Return [x, y] of the center of cell containing provided text 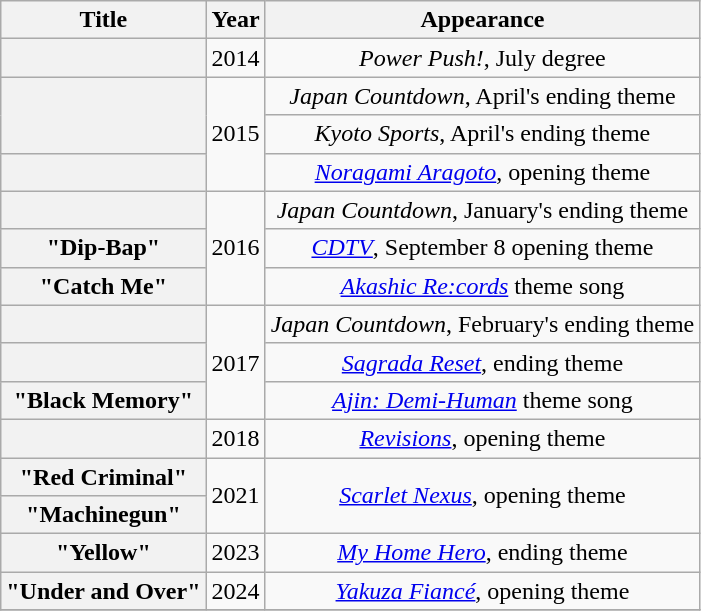
"Machinegun" [104, 515]
Noragami Aragoto, opening theme [482, 172]
"Dip-Bap" [104, 248]
Yakuza Fiancé, opening theme [482, 591]
Scarlet Nexus, opening theme [482, 496]
Akashic Re:cords theme song [482, 286]
Year [236, 20]
2017 [236, 362]
Japan Countdown, February's ending theme [482, 324]
My Home Hero, ending theme [482, 553]
2015 [236, 134]
2016 [236, 248]
Ajin: Demi-Human theme song [482, 400]
"Yellow" [104, 553]
2021 [236, 496]
"Under and Over" [104, 591]
Title [104, 20]
2014 [236, 58]
Power Push!, July degree [482, 58]
"Black Memory" [104, 400]
"Catch Me" [104, 286]
Japan Countdown, January's ending theme [482, 210]
Appearance [482, 20]
Kyoto Sports, April's ending theme [482, 134]
CDTV, September 8 opening theme [482, 248]
2018 [236, 438]
Japan Countdown, April's ending theme [482, 96]
Revisions, opening theme [482, 438]
2023 [236, 553]
2024 [236, 591]
"Red Criminal" [104, 477]
Sagrada Reset, ending theme [482, 362]
